From the cell containing the given text, extract its center point as (X, Y) coordinate. 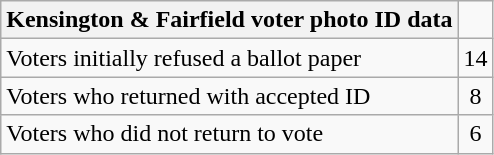
14 (476, 58)
Voters who returned with accepted ID (230, 96)
Voters who did not return to vote (230, 134)
Voters initially refused a ballot paper (230, 58)
Kensington & Fairfield voter photo ID data (230, 20)
8 (476, 96)
6 (476, 134)
